Provide the [X, Y] coordinate of the cell's center where the given text is located.  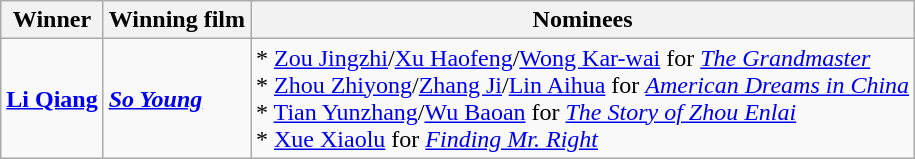
So Young [176, 98]
Nominees [582, 20]
Winning film [176, 20]
Winner [52, 20]
Li Qiang [52, 98]
